Locate the cell with the specified text and output its (X, Y) center coordinate. 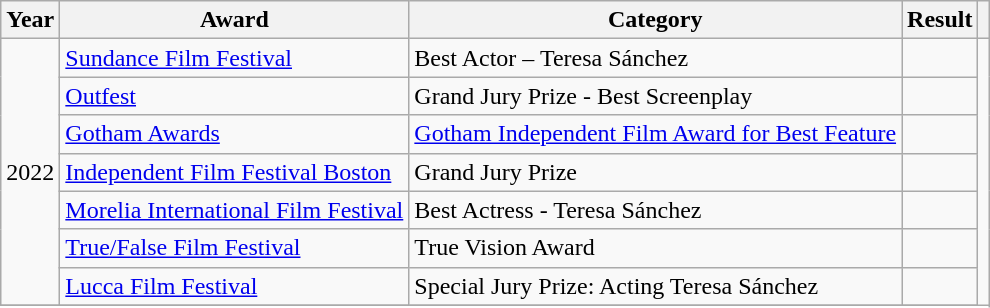
Outfest (234, 96)
Morelia International Film Festival (234, 210)
Award (234, 20)
Lucca Film Festival (234, 286)
Grand Jury Prize - Best Screenplay (656, 96)
True Vision Award (656, 248)
2022 (30, 172)
Gotham Awards (234, 134)
Best Actor – Teresa Sánchez (656, 58)
Grand Jury Prize (656, 172)
Best Actress - Teresa Sánchez (656, 210)
Category (656, 20)
Result (940, 20)
True/False Film Festival (234, 248)
Special Jury Prize: Acting Teresa Sánchez (656, 286)
Independent Film Festival Boston (234, 172)
Gotham Independent Film Award for Best Feature (656, 134)
Sundance Film Festival (234, 58)
Year (30, 20)
